Search for the cell housing the specified text and yield its [X, Y] center coordinate. 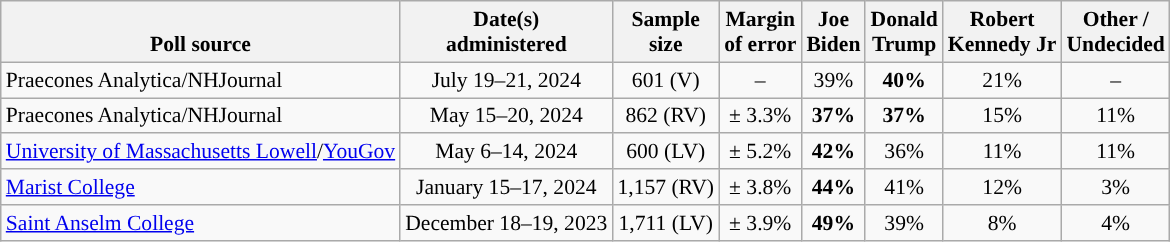
49% [833, 223]
May 15–20, 2024 [506, 116]
± 3.8% [760, 187]
1,157 (RV) [666, 187]
Marist College [200, 187]
JoeBiden [833, 32]
601 (V) [666, 80]
Other /Undecided [1115, 32]
44% [833, 187]
36% [904, 152]
± 5.2% [760, 152]
December 18–19, 2023 [506, 223]
± 3.3% [760, 116]
Samplesize [666, 32]
40% [904, 80]
Marginof error [760, 32]
July 19–21, 2024 [506, 80]
4% [1115, 223]
January 15–17, 2024 [506, 187]
Poll source [200, 32]
3% [1115, 187]
DonaldTrump [904, 32]
May 6–14, 2024 [506, 152]
University of Massachusetts Lowell/YouGov [200, 152]
15% [1002, 116]
21% [1002, 80]
± 3.9% [760, 223]
862 (RV) [666, 116]
600 (LV) [666, 152]
41% [904, 187]
1,711 (LV) [666, 223]
Date(s)administered [506, 32]
42% [833, 152]
RobertKennedy Jr [1002, 32]
Saint Anselm College [200, 223]
12% [1002, 187]
8% [1002, 223]
